Locate the cell with the specified text and output its [x, y] center coordinate. 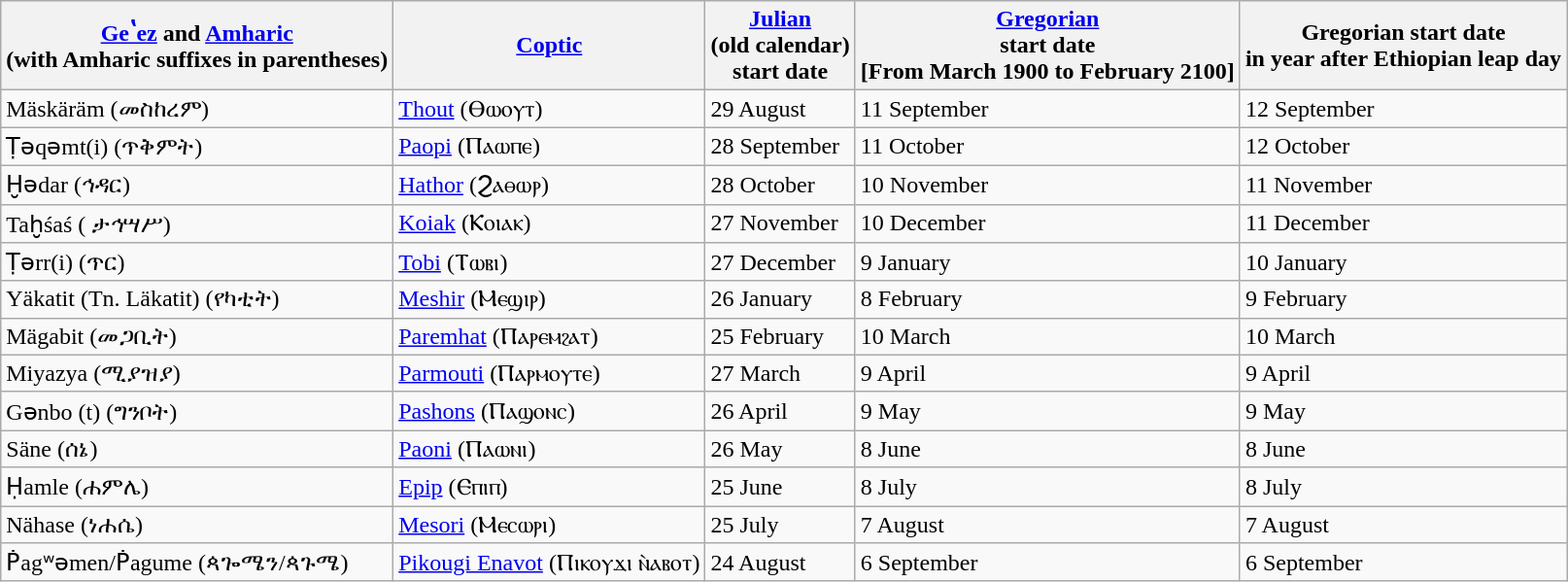
Hathor (Ϩⲁⲑⲱⲣ) [550, 185]
12 October [1403, 147]
Yäkatit (Tn. Läkatit) (የካቲት) [197, 299]
Paopi (Ⲡⲁⲱⲡⲉ) [550, 147]
Paoni (Ⲡⲁⲱⲛⲓ) [550, 449]
Gregorian start datein year after Ethiopian leap day [1403, 46]
24 August [780, 563]
25 February [780, 336]
Mesori (Ⲙⲉⲥⲱⲣⲓ) [550, 524]
26 April [780, 411]
28 October [780, 185]
27 March [780, 373]
Säne (ሰኔ) [197, 449]
Parmouti (Ⲡⲁⲣⲙⲟⲩⲧⲉ) [550, 373]
9 January [1047, 262]
Ḫədar (ኅዳር) [197, 185]
12 September [1403, 109]
29 August [780, 109]
Mägabit (መጋቢት) [197, 336]
Gənbo (t) (ግንቦት) [197, 411]
Thout (Ⲑⲱⲟⲩⲧ) [550, 109]
25 June [780, 487]
Epip (Ⲉⲡⲓⲡ) [550, 487]
Nähase (ነሐሴ) [197, 524]
Gregorianstart date[From March 1900 to February 2100] [1047, 46]
27 November [780, 223]
Meshir (Ⲙⲉϣⲓⲣ) [550, 299]
10 December [1047, 223]
Paremhat (Ⲡⲁⲣⲉⲙϩⲁⲧ) [550, 336]
26 May [780, 449]
8 February [1047, 299]
11 December [1403, 223]
Ḥamle (ሐምሌ) [197, 487]
11 September [1047, 109]
Pikougi Enavot (Ⲡⲓⲕⲟⲩϫⲓ ⲛ̀ⲁⲃⲟⲧ) [550, 563]
Ṭərr(i) (ጥር) [197, 262]
Tobi (Ⲧⲱⲃⲓ) [550, 262]
Ṭəqəmt(i) (ጥቅምት) [197, 147]
11 October [1047, 147]
9 February [1403, 299]
11 November [1403, 185]
Pashons (Ⲡⲁϣⲟⲛⲥ) [550, 411]
27 December [780, 262]
Julian(old calendar)start date [780, 46]
Miyazya (ሚያዝያ) [197, 373]
Ṗagʷəmen/Ṗagume (ጳጐሜን/ጳጉሜ) [197, 563]
Coptic [550, 46]
Taḫśaś ( ታኅሣሥ) [197, 223]
25 July [780, 524]
Koiak (Ⲕⲟⲓⲁⲕ) [550, 223]
10 November [1047, 185]
Geʽez and Amharic (with Amharic suffixes in parentheses) [197, 46]
28 September [780, 147]
26 January [780, 299]
Mäskäräm (መስከረም) [197, 109]
10 January [1403, 262]
